Return the (x, y) coordinate for the center point of the cell that contains the specified text.  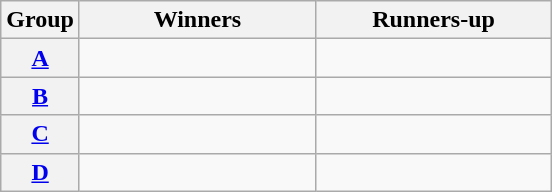
Runners-up (433, 20)
C (40, 134)
A (40, 58)
Winners (197, 20)
D (40, 172)
B (40, 96)
Group (40, 20)
